Detect which cell encompasses the target text, then output its (x, y) center coordinate. 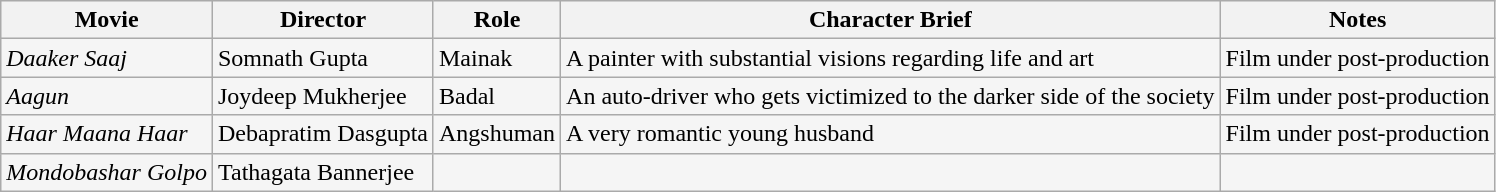
Debapratim Dasgupta (322, 134)
A painter with substantial visions regarding life and art (891, 58)
Character Brief (891, 20)
Notes (1358, 20)
A very romantic young husband (891, 134)
Somnath Gupta (322, 58)
Mainak (496, 58)
Role (496, 20)
Joydeep Mukherjee (322, 96)
Movie (107, 20)
Mondobashar Golpo (107, 172)
Angshuman (496, 134)
Aagun (107, 96)
Haar Maana Haar (107, 134)
An auto-driver who gets victimized to the darker side of the society (891, 96)
Tathagata Bannerjee (322, 172)
Daaker Saaj (107, 58)
Director (322, 20)
Badal (496, 96)
